From the cell containing the given text, extract its center point as (X, Y) coordinate. 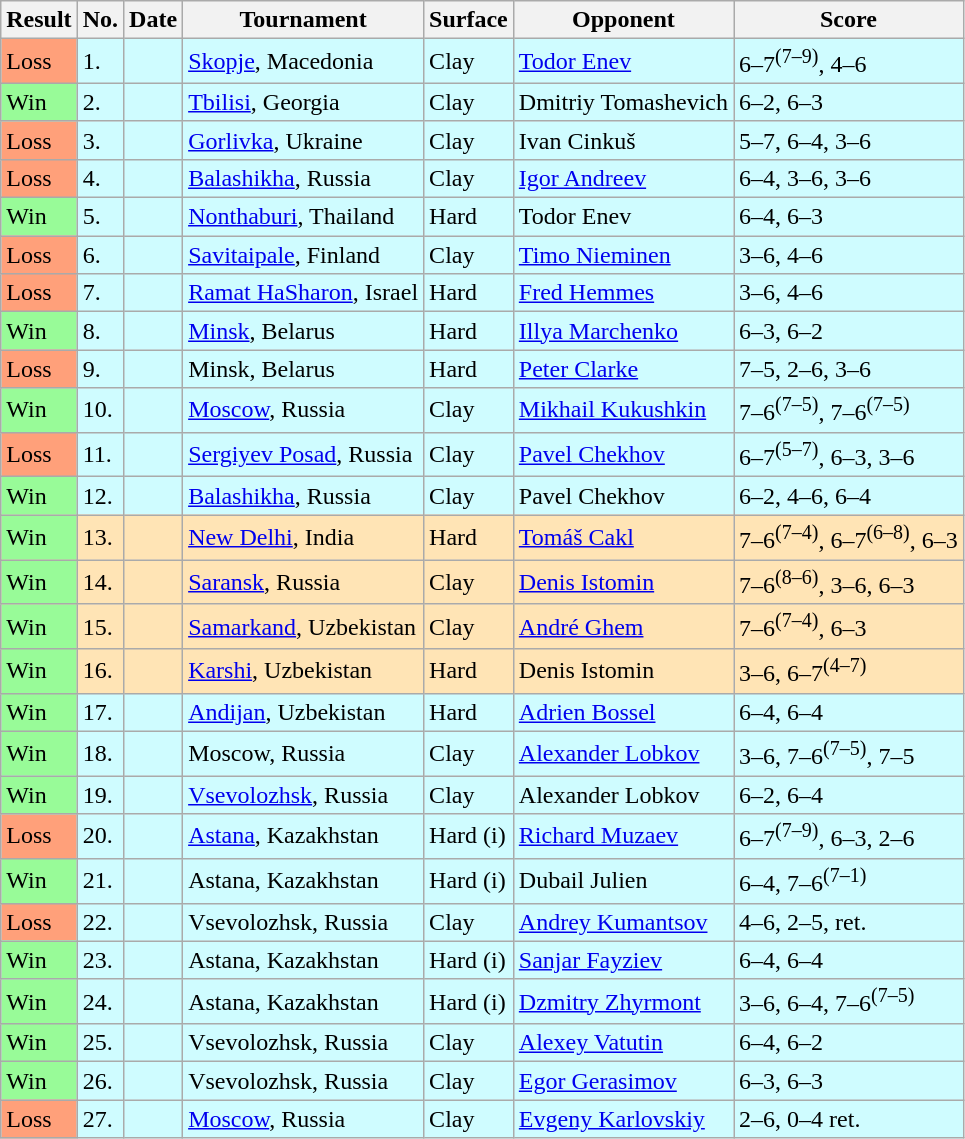
6–2, 6–4 (849, 795)
5. (100, 217)
17. (100, 712)
André Ghem (623, 626)
Nonthaburi, Thailand (304, 217)
3–6, 7–6(7–5), 7–5 (849, 754)
Date (154, 20)
Alexey Vatutin (623, 1043)
Igor Andreev (623, 178)
6–4, 6–2 (849, 1043)
6–7(7–9), 4–6 (849, 62)
New Delhi, India (304, 538)
Richard Muzaev (623, 836)
18. (100, 754)
6–7(7–9), 6–3, 2–6 (849, 836)
Surface (469, 20)
7–5, 2–6, 3–6 (849, 369)
6–4, 3–6, 3–6 (849, 178)
Evgeny Karlovskiy (623, 1119)
Andrey Kumantsov (623, 922)
6–4, 7–6(7–1) (849, 880)
9. (100, 369)
6–2, 6–3 (849, 102)
7–6(8–6), 3–6, 6–3 (849, 582)
Tomáš Cakl (623, 538)
20. (100, 836)
7–6(7–4), 6–7(6–8), 6–3 (849, 538)
6–3, 6–2 (849, 331)
Skopje, Macedonia (304, 62)
6–7(5–7), 6–3, 3–6 (849, 454)
Opponent (623, 20)
Fred Hemmes (623, 293)
Adrien Bossel (623, 712)
4–6, 2–5, ret. (849, 922)
7–6(7–5), 7–6(7–5) (849, 410)
15. (100, 626)
8. (100, 331)
3–6, 6–7(4–7) (849, 672)
5–7, 6–4, 3–6 (849, 140)
Dzmitry Zhyrmont (623, 1002)
Tournament (304, 20)
6–4, 6–3 (849, 217)
Ivan Cinkuš (623, 140)
Sanjar Fayziev (623, 960)
25. (100, 1043)
2. (100, 102)
11. (100, 454)
Tbilisi, Georgia (304, 102)
22. (100, 922)
Mikhail Kukushkin (623, 410)
16. (100, 672)
Dmitriy Tomashevich (623, 102)
Samarkand, Uzbekistan (304, 626)
No. (100, 20)
12. (100, 496)
2–6, 0–4 ret. (849, 1119)
Savitaipale, Finland (304, 255)
Dubail Julien (623, 880)
26. (100, 1081)
Ramat HaSharon, Israel (304, 293)
Illya Marchenko (623, 331)
27. (100, 1119)
7–6(7–4), 6–3 (849, 626)
21. (100, 880)
14. (100, 582)
3–6, 6–4, 7–6(7–5) (849, 1002)
10. (100, 410)
Saransk, Russia (304, 582)
Timo Nieminen (623, 255)
Egor Gerasimov (623, 1081)
13. (100, 538)
6–2, 4–6, 6–4 (849, 496)
4. (100, 178)
Score (849, 20)
23. (100, 960)
19. (100, 795)
6–3, 6–3 (849, 1081)
Karshi, Uzbekistan (304, 672)
6. (100, 255)
Gorlivka, Ukraine (304, 140)
7. (100, 293)
Andijan, Uzbekistan (304, 712)
Peter Clarke (623, 369)
Sergiyev Posad, Russia (304, 454)
Result (39, 20)
3. (100, 140)
1. (100, 62)
24. (100, 1002)
